Locate the cell with the specified text and output its [x, y] center coordinate. 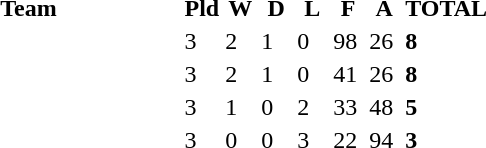
41 [348, 74]
98 [348, 41]
33 [348, 107]
48 [384, 107]
